Determine the (x, y) coordinate at the center of the cell enclosing the given text.  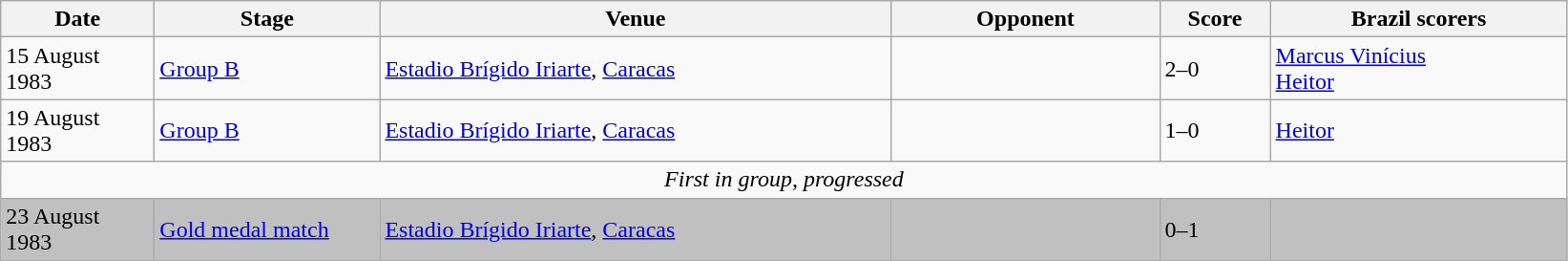
Heitor (1418, 130)
First in group, progressed (784, 180)
Gold medal match (267, 229)
Venue (636, 19)
Marcus Vinícius Heitor (1418, 69)
Date (78, 19)
0–1 (1215, 229)
Stage (267, 19)
19 August 1983 (78, 130)
23 August 1983 (78, 229)
1–0 (1215, 130)
Opponent (1025, 19)
2–0 (1215, 69)
Brazil scorers (1418, 19)
15 August 1983 (78, 69)
Score (1215, 19)
